Capture the cell that displays the provided text and extract its (x, y) central coordinate. 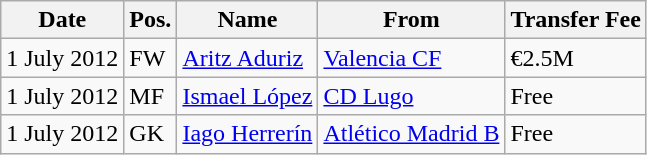
Transfer Fee (576, 20)
MF (150, 96)
GK (150, 134)
Atlético Madrid B (412, 134)
Name (248, 20)
From (412, 20)
Date (62, 20)
Iago Herrerín (248, 134)
Valencia CF (412, 58)
Pos. (150, 20)
Aritz Aduriz (248, 58)
Ismael López (248, 96)
CD Lugo (412, 96)
€2.5M (576, 58)
FW (150, 58)
